Provide the [X, Y] coordinate of the cell's center where the given text is located.  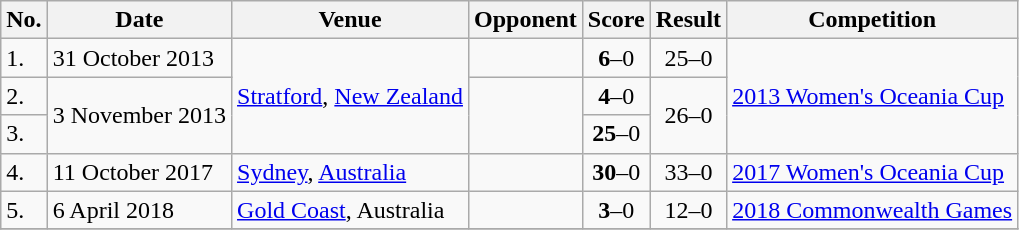
Venue [350, 20]
Date [139, 20]
Score [616, 20]
6 April 2018 [139, 210]
26–0 [688, 115]
1. [24, 58]
5. [24, 210]
3–0 [616, 210]
11 October 2017 [139, 172]
4–0 [616, 96]
31 October 2013 [139, 58]
3. [24, 134]
Result [688, 20]
Opponent [525, 20]
4. [24, 172]
Gold Coast, Australia [350, 210]
33–0 [688, 172]
6–0 [616, 58]
Sydney, Australia [350, 172]
2017 Women's Oceania Cup [872, 172]
30–0 [616, 172]
No. [24, 20]
Competition [872, 20]
2013 Women's Oceania Cup [872, 96]
Stratford, New Zealand [350, 96]
2. [24, 96]
3 November 2013 [139, 115]
2018 Commonwealth Games [872, 210]
12–0 [688, 210]
